Capture the cell that displays the provided text and extract its (x, y) central coordinate. 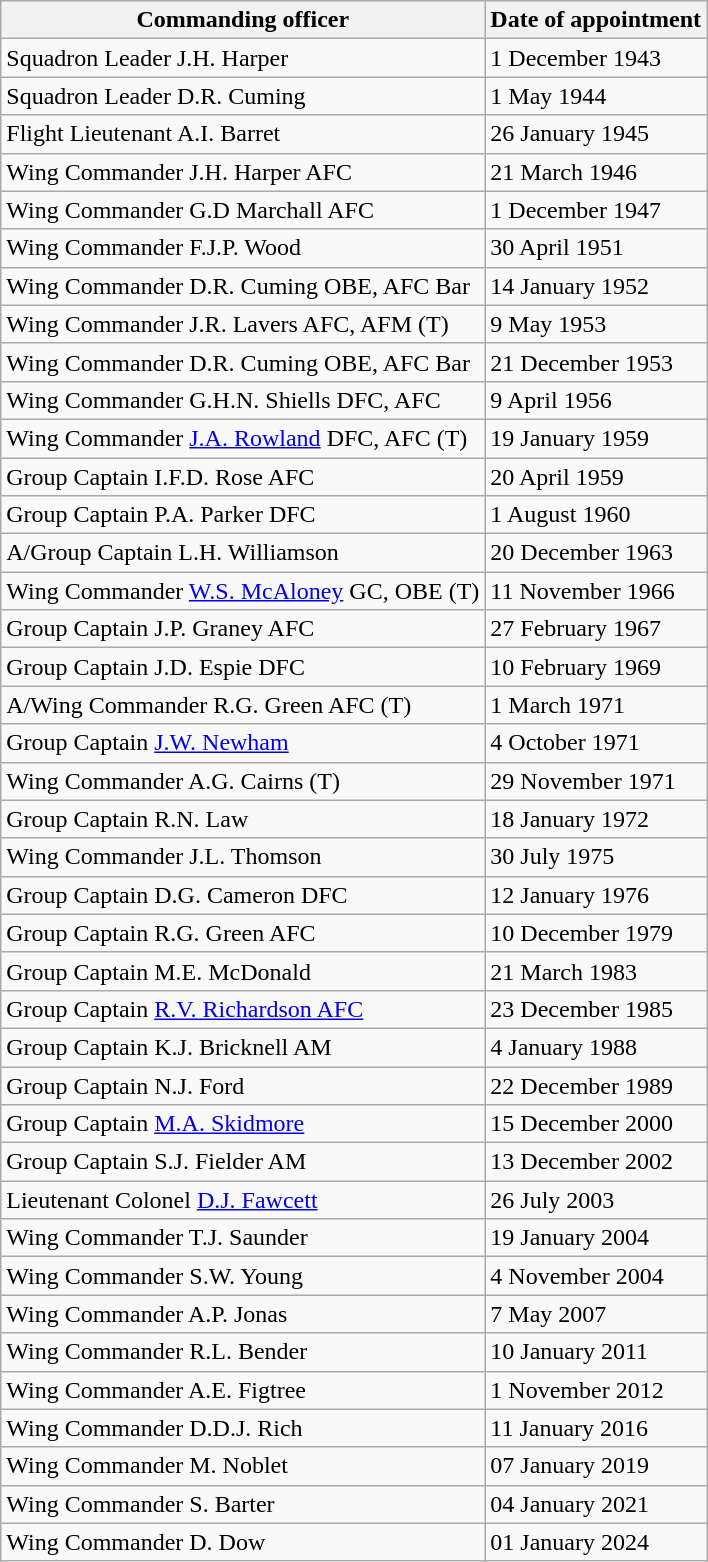
Wing Commander T.J. Saunder (243, 1238)
20 April 1959 (596, 477)
22 December 1989 (596, 1085)
4 November 2004 (596, 1276)
Group Captain D.G. Cameron DFC (243, 895)
19 January 2004 (596, 1238)
Wing Commander A.G. Cairns (T) (243, 781)
Wing Commander D. Dow (243, 1542)
11 January 2016 (596, 1428)
Squadron Leader D.R. Cuming (243, 96)
Commanding officer (243, 20)
Group Captain K.J. Bricknell AM (243, 1047)
Wing Commander D.D.J. Rich (243, 1428)
Wing Commander J.H. Harper AFC (243, 172)
A/Wing Commander R.G. Green AFC (T) (243, 705)
19 January 1959 (596, 438)
1 August 1960 (596, 515)
9 May 1953 (596, 324)
Group Captain R.V. Richardson AFC (243, 1009)
12 January 1976 (596, 895)
Group Captain N.J. Ford (243, 1085)
Wing Commander J.A. Rowland DFC, AFC (T) (243, 438)
21 March 1946 (596, 172)
Date of appointment (596, 20)
30 April 1951 (596, 248)
Group Captain P.A. Parker DFC (243, 515)
Wing Commander G.H.N. Shiells DFC, AFC (243, 400)
30 July 1975 (596, 857)
Wing Commander G.D Marchall AFC (243, 210)
18 January 1972 (596, 819)
26 July 2003 (596, 1200)
Wing Commander M. Noblet (243, 1466)
14 January 1952 (596, 286)
Group Captain J.D. Espie DFC (243, 667)
15 December 2000 (596, 1124)
1 December 1947 (596, 210)
Wing Commander A.P. Jonas (243, 1314)
Wing Commander A.E. Figtree (243, 1390)
9 April 1956 (596, 400)
Group Captain I.F.D. Rose AFC (243, 477)
10 February 1969 (596, 667)
10 January 2011 (596, 1352)
Group Captain J.P. Graney AFC (243, 629)
Lieutenant Colonel D.J. Fawcett (243, 1200)
29 November 1971 (596, 781)
7 May 2007 (596, 1314)
Group Captain S.J. Fielder AM (243, 1162)
Group Captain R.G. Green AFC (243, 933)
Wing Commander J.R. Lavers AFC, AFM (T) (243, 324)
20 December 1963 (596, 553)
A/Group Captain L.H. Williamson (243, 553)
1 March 1971 (596, 705)
26 January 1945 (596, 134)
1 May 1944 (596, 96)
07 January 2019 (596, 1466)
Wing Commander R.L. Bender (243, 1352)
Wing Commander F.J.P. Wood (243, 248)
Group Captain R.N. Law (243, 819)
1 December 1943 (596, 58)
11 November 1966 (596, 591)
Wing Commander S.W. Young (243, 1276)
23 December 1985 (596, 1009)
04 January 2021 (596, 1504)
Flight Lieutenant A.I. Barret (243, 134)
27 February 1967 (596, 629)
10 December 1979 (596, 933)
13 December 2002 (596, 1162)
21 March 1983 (596, 971)
Wing Commander S. Barter (243, 1504)
Wing Commander W.S. McAloney GC, OBE (T) (243, 591)
21 December 1953 (596, 362)
4 January 1988 (596, 1047)
4 October 1971 (596, 743)
01 January 2024 (596, 1542)
Group Captain M.A. Skidmore (243, 1124)
Group Captain J.W. Newham (243, 743)
Squadron Leader J.H. Harper (243, 58)
1 November 2012 (596, 1390)
Group Captain M.E. McDonald (243, 971)
Wing Commander J.L. Thomson (243, 857)
